Provide the [x, y] coordinate of the cell's center where the given text is located.  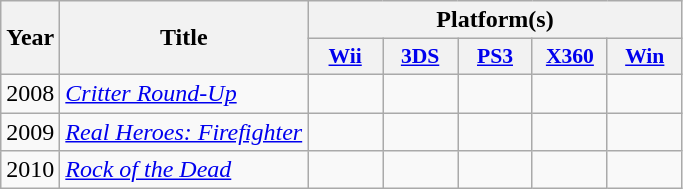
Wii [346, 57]
2010 [30, 170]
Platform(s) [496, 20]
3DS [420, 57]
2009 [30, 131]
Critter Round-Up [184, 93]
PS3 [496, 57]
Title [184, 38]
Year [30, 38]
Real Heroes: Firefighter [184, 131]
Rock of the Dead [184, 170]
X360 [570, 57]
2008 [30, 93]
Win [644, 57]
